Provide the (x, y) coordinate of the cell's center where the given text is located.  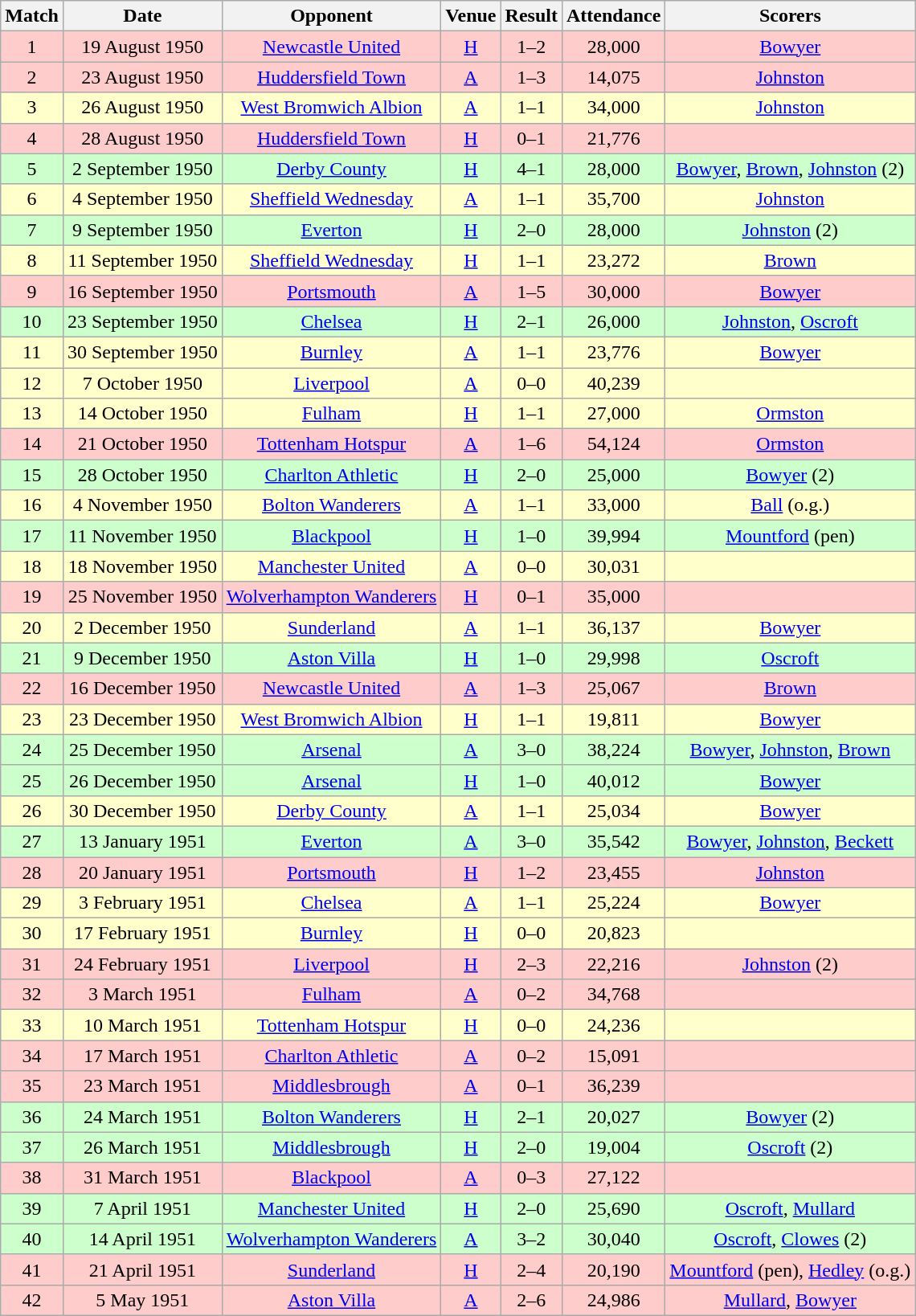
41 (32, 1269)
10 (32, 321)
26 December 1950 (142, 780)
31 (32, 964)
23 (32, 719)
14 April 1951 (142, 1239)
25,224 (613, 903)
19 August 1950 (142, 47)
Opponent (331, 16)
24 February 1951 (142, 964)
26,000 (613, 321)
7 (32, 230)
15,091 (613, 1056)
3 (32, 108)
33,000 (613, 505)
1–5 (531, 291)
24,986 (613, 1300)
Johnston, Oscroft (791, 321)
2–4 (531, 1269)
36,239 (613, 1086)
15 (32, 475)
25,000 (613, 475)
21 October 1950 (142, 444)
Result (531, 16)
37 (32, 1147)
26 (32, 811)
21 (32, 658)
Date (142, 16)
20,190 (613, 1269)
6 (32, 199)
16 December 1950 (142, 689)
23,776 (613, 352)
23 March 1951 (142, 1086)
29,998 (613, 658)
3 February 1951 (142, 903)
9 December 1950 (142, 658)
25 November 1950 (142, 597)
26 August 1950 (142, 108)
23 September 1950 (142, 321)
3 March 1951 (142, 995)
39 (32, 1208)
35,000 (613, 597)
21,776 (613, 138)
40,239 (613, 383)
35,700 (613, 199)
13 January 1951 (142, 841)
25 December 1950 (142, 750)
16 September 1950 (142, 291)
2 September 1950 (142, 169)
12 (32, 383)
30 December 1950 (142, 811)
30,000 (613, 291)
Oscroft (791, 658)
16 (32, 505)
35 (32, 1086)
19 (32, 597)
1–6 (531, 444)
40 (32, 1239)
8 (32, 260)
4 September 1950 (142, 199)
17 March 1951 (142, 1056)
Mountford (pen) (791, 536)
Oscroft, Clowes (2) (791, 1239)
Venue (471, 16)
30,040 (613, 1239)
11 November 1950 (142, 536)
Oscroft, Mullard (791, 1208)
4 (32, 138)
27,122 (613, 1178)
54,124 (613, 444)
32 (32, 995)
34,768 (613, 995)
2–6 (531, 1300)
39,994 (613, 536)
30,031 (613, 566)
4 November 1950 (142, 505)
38 (32, 1178)
18 November 1950 (142, 566)
9 September 1950 (142, 230)
Bowyer, Brown, Johnston (2) (791, 169)
28 October 1950 (142, 475)
11 (32, 352)
22,216 (613, 964)
Mullard, Bowyer (791, 1300)
24,236 (613, 1025)
13 (32, 414)
23,272 (613, 260)
19,811 (613, 719)
29 (32, 903)
24 (32, 750)
18 (32, 566)
20,027 (613, 1117)
25 (32, 780)
21 April 1951 (142, 1269)
11 September 1950 (142, 260)
42 (32, 1300)
Attendance (613, 16)
31 March 1951 (142, 1178)
25,690 (613, 1208)
36,137 (613, 627)
14,075 (613, 77)
38,224 (613, 750)
Bowyer, Johnston, Brown (791, 750)
17 February 1951 (142, 934)
4–1 (531, 169)
3–2 (531, 1239)
27,000 (613, 414)
33 (32, 1025)
1 (32, 47)
20 (32, 627)
Match (32, 16)
17 (32, 536)
20 January 1951 (142, 872)
Ball (o.g.) (791, 505)
27 (32, 841)
28 (32, 872)
36 (32, 1117)
7 October 1950 (142, 383)
28 August 1950 (142, 138)
7 April 1951 (142, 1208)
23,455 (613, 872)
30 (32, 934)
14 (32, 444)
5 (32, 169)
35,542 (613, 841)
34,000 (613, 108)
24 March 1951 (142, 1117)
5 May 1951 (142, 1300)
19,004 (613, 1147)
Oscroft (2) (791, 1147)
Mountford (pen), Hedley (o.g.) (791, 1269)
20,823 (613, 934)
Scorers (791, 16)
2 (32, 77)
23 August 1950 (142, 77)
30 September 1950 (142, 352)
23 December 1950 (142, 719)
2 December 1950 (142, 627)
26 March 1951 (142, 1147)
34 (32, 1056)
40,012 (613, 780)
2–3 (531, 964)
10 March 1951 (142, 1025)
9 (32, 291)
Bowyer, Johnston, Beckett (791, 841)
25,067 (613, 689)
0–3 (531, 1178)
14 October 1950 (142, 414)
22 (32, 689)
25,034 (613, 811)
